Detect which cell encompasses the target text, then output its (X, Y) center coordinate. 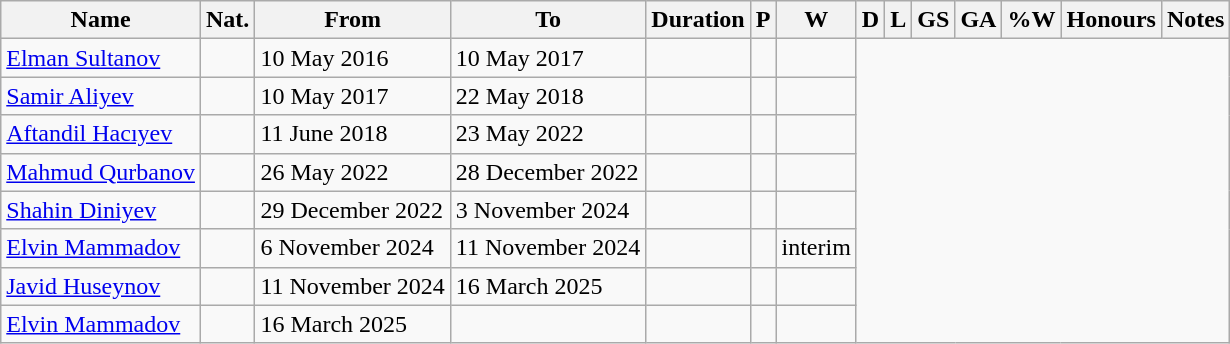
3 November 2024 (548, 210)
P (763, 20)
Honours (1111, 20)
Mahmud Qurbanov (101, 172)
28 December 2022 (548, 172)
10 May 2016 (352, 58)
Elman Sultanov (101, 58)
GS (934, 20)
Name (101, 20)
Shahin Diniyev (101, 210)
6 November 2024 (352, 248)
To (548, 20)
Javid Huseynov (101, 286)
Aftandil Hacıyev (101, 134)
%W (1032, 20)
23 May 2022 (548, 134)
22 May 2018 (548, 96)
Notes (1195, 20)
Nat. (227, 20)
GA (978, 20)
26 May 2022 (352, 172)
From (352, 20)
11 June 2018 (352, 134)
D (870, 20)
W (816, 20)
Duration (698, 20)
L (898, 20)
29 December 2022 (352, 210)
Samir Aliyev (101, 96)
interim (816, 248)
